For the text-containing cell, return its midpoint in (X, Y) coordinate format. 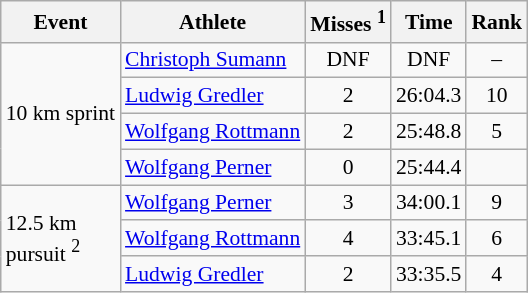
10 (496, 96)
Time (428, 22)
25:44.4 (428, 167)
Event (60, 22)
Rank (496, 22)
9 (496, 203)
12.5 km pursuit 2 (60, 238)
26:04.3 (428, 96)
Athlete (212, 22)
3 (348, 203)
Christoph Sumann (212, 60)
10 km sprint (60, 113)
33:45.1 (428, 239)
Misses 1 (348, 22)
5 (496, 132)
0 (348, 167)
34:00.1 (428, 203)
6 (496, 239)
25:48.8 (428, 132)
33:35.5 (428, 274)
– (496, 60)
